Provide the [X, Y] coordinate of the cell's center where the given text is located.  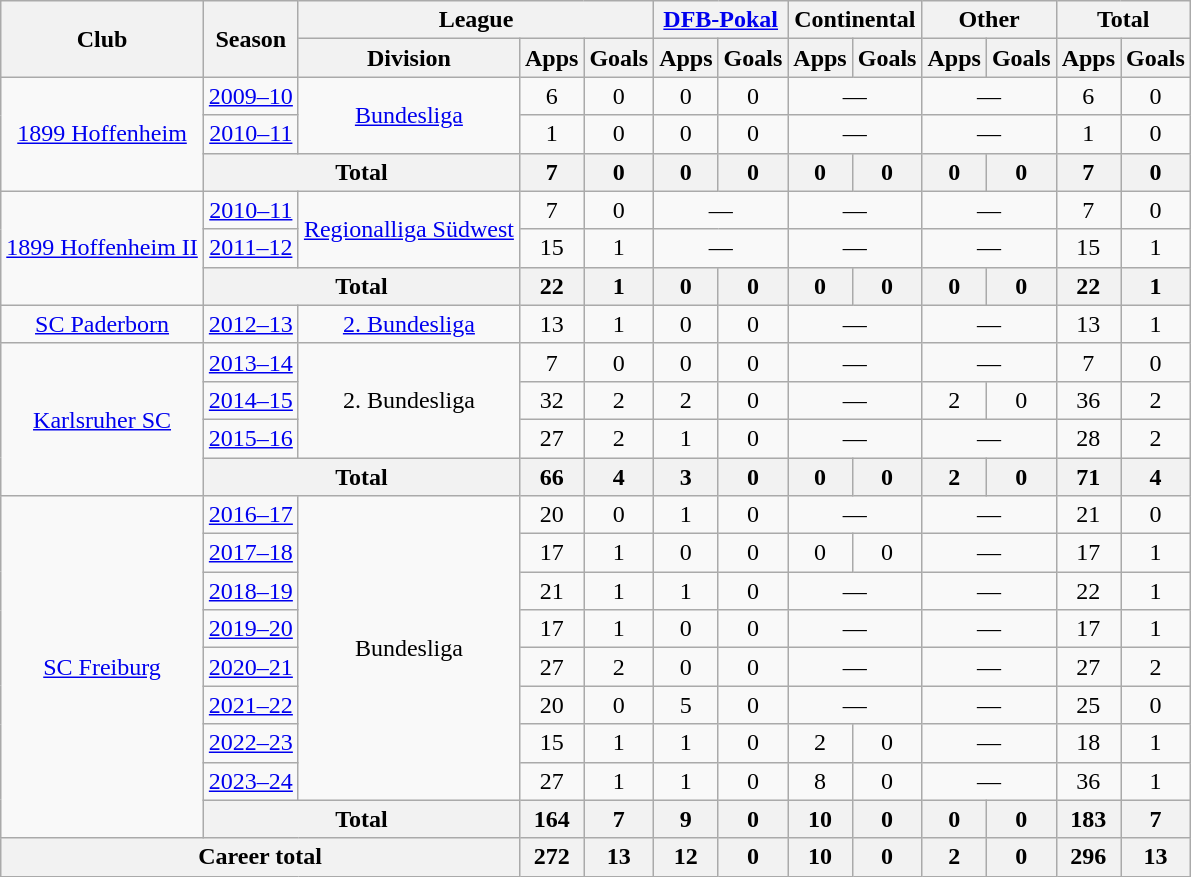
2021–22 [250, 705]
25 [1088, 705]
League [476, 20]
5 [686, 705]
183 [1088, 819]
1899 Hoffenheim II [102, 248]
Career total [260, 857]
Other [989, 20]
2022–23 [250, 743]
2012–13 [250, 324]
272 [551, 857]
Division [408, 58]
Season [250, 39]
DFB-Pokal [721, 20]
2017–18 [250, 553]
2016–17 [250, 515]
164 [551, 819]
2013–14 [250, 362]
2014–15 [250, 400]
12 [686, 857]
9 [686, 819]
Karlsruher SC [102, 419]
Continental [855, 20]
18 [1088, 743]
Regionalliga Südwest [408, 229]
8 [820, 781]
2020–21 [250, 667]
296 [1088, 857]
SC Freiburg [102, 668]
1899 Hoffenheim [102, 134]
2018–19 [250, 591]
2009–10 [250, 96]
3 [686, 477]
Club [102, 39]
28 [1088, 438]
66 [551, 477]
32 [551, 400]
2019–20 [250, 629]
71 [1088, 477]
2023–24 [250, 781]
2015–16 [250, 438]
SC Paderborn [102, 324]
2011–12 [250, 248]
